Return (X, Y) of the center of cell containing provided text 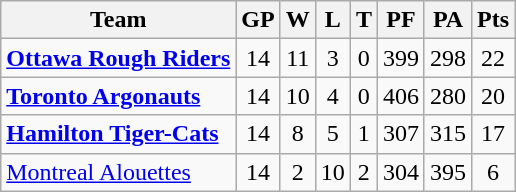
Montreal Alouettes (118, 172)
8 (298, 134)
11 (298, 58)
298 (448, 58)
Pts (494, 20)
T (364, 20)
315 (448, 134)
4 (332, 96)
W (298, 20)
5 (332, 134)
307 (400, 134)
Team (118, 20)
GP (258, 20)
Toronto Argonauts (118, 96)
Hamilton Tiger-Cats (118, 134)
304 (400, 172)
17 (494, 134)
3 (332, 58)
406 (400, 96)
6 (494, 172)
1 (364, 134)
PA (448, 20)
20 (494, 96)
395 (448, 172)
22 (494, 58)
L (332, 20)
399 (400, 58)
280 (448, 96)
PF (400, 20)
Ottawa Rough Riders (118, 58)
